Scan for the cell matching the given text and deliver its (X, Y) coordinate at center. 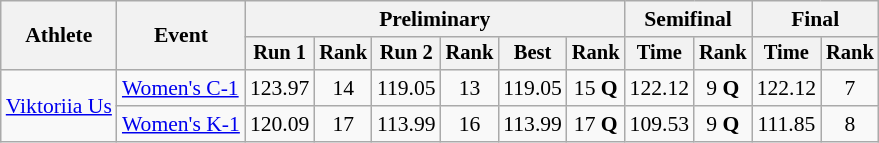
Run 2 (406, 54)
Final (816, 19)
14 (343, 88)
123.97 (280, 88)
Women's K-1 (181, 124)
7 (850, 88)
Run 1 (280, 54)
120.09 (280, 124)
13 (470, 88)
Women's C-1 (181, 88)
109.53 (660, 124)
Viktoriia Us (59, 106)
15 Q (596, 88)
Preliminary (435, 19)
111.85 (786, 124)
Best (532, 54)
8 (850, 124)
Semifinal (688, 19)
Athlete (59, 36)
Event (181, 36)
17 (343, 124)
16 (470, 124)
17 Q (596, 124)
